Extract the (x, y) coordinate from the center of the cell holding the provided text.  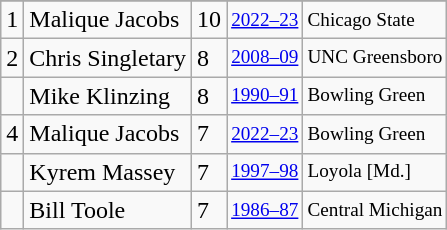
Kyrem Massey (108, 172)
Central Michigan (375, 210)
1997–98 (265, 172)
Loyola [Md.] (375, 172)
UNC Greensboro (375, 58)
1 (12, 20)
2 (12, 58)
Bill Toole (108, 210)
Mike Klinzing (108, 96)
10 (210, 20)
1990–91 (265, 96)
1986–87 (265, 210)
Chris Singletary (108, 58)
4 (12, 134)
2008–09 (265, 58)
Chicago State (375, 20)
